Extract the (X, Y) coordinate from the center of the cell holding the provided text.  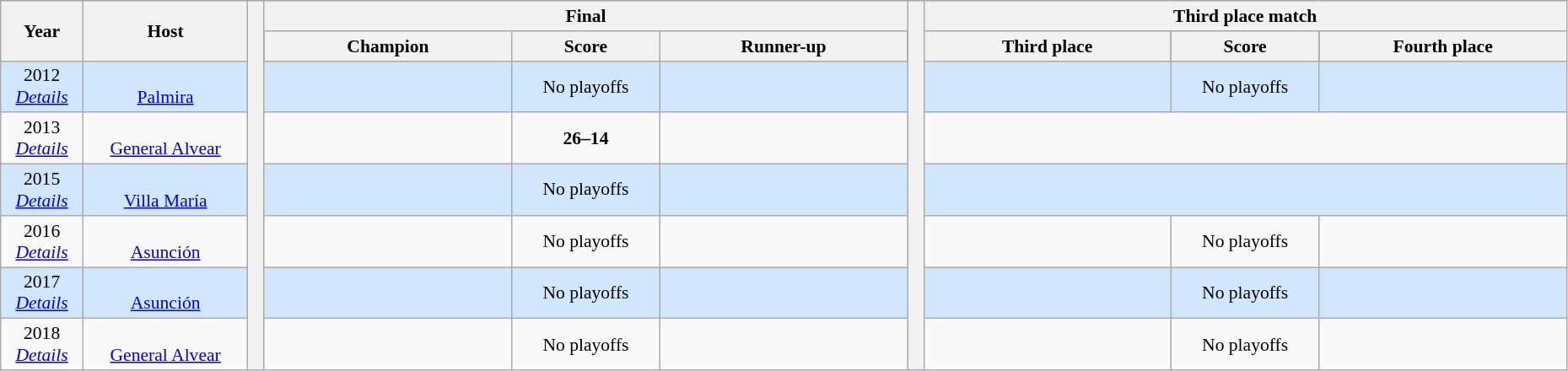
Final (585, 16)
Runner-up (783, 46)
Year (42, 30)
2018Details (42, 344)
26–14 (586, 138)
Palmira (165, 86)
2015Details (42, 191)
2012Details (42, 86)
2013Details (42, 138)
Villa María (165, 191)
Host (165, 30)
Champion (388, 46)
Third place (1048, 46)
Third place match (1245, 16)
2016Details (42, 241)
2017Details (42, 293)
Fourth place (1442, 46)
